Extract the [x, y] coordinate from the center of the cell holding the provided text.  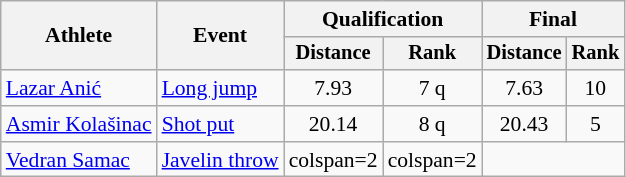
7 q [432, 88]
Qualification [383, 19]
10 [596, 88]
7.63 [524, 88]
Asmir Kolašinac [79, 124]
Event [220, 36]
Long jump [220, 88]
Athlete [79, 36]
7.93 [334, 88]
5 [596, 124]
20.43 [524, 124]
Final [553, 19]
20.14 [334, 124]
Shot put [220, 124]
Lazar Anić [79, 88]
8 q [432, 124]
